Extract the [x, y] coordinate from the center of the cell holding the provided text.  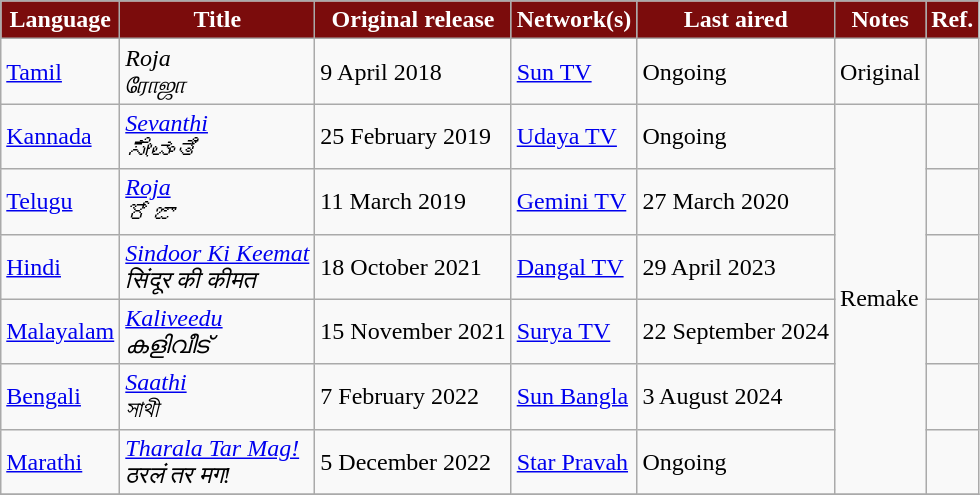
Bengali [60, 396]
Udaya TV [574, 136]
22 September 2024 [736, 332]
9 April 2018 [413, 72]
Telugu [60, 202]
Ref. [952, 20]
3 August 2024 [736, 396]
Last aired [736, 20]
Original [880, 72]
Sindoor Ki Keemat सिंदूर की कीमत [218, 266]
Marathi [60, 462]
Kaliveedu കളിവീട് [218, 332]
Star Pravah [574, 462]
Network(s) [574, 20]
29 April 2023 [736, 266]
Saathi সাথী [218, 396]
Sun TV [574, 72]
27 March 2020 [736, 202]
Roja రోజా [218, 202]
Tamil [60, 72]
Gemini TV [574, 202]
Tharala Tar Mag! ठरलं तर मग! [218, 462]
Roja ரோஜா [218, 72]
5 December 2022 [413, 462]
Notes [880, 20]
Sevanthi ಸೇವಂತಿ [218, 136]
Dangal TV [574, 266]
25 February 2019 [413, 136]
Malayalam [60, 332]
Sun Bangla [574, 396]
15 November 2021 [413, 332]
7 February 2022 [413, 396]
Hindi [60, 266]
Language [60, 20]
11 March 2019 [413, 202]
Original release [413, 20]
Kannada [60, 136]
Title [218, 20]
Surya TV [574, 332]
18 October 2021 [413, 266]
Remake [880, 299]
